Return the [x, y] coordinate for the center point of the cell that contains the specified text.  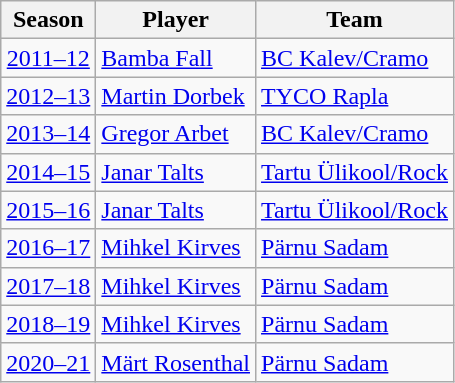
Gregor Arbet [176, 134]
2014–15 [48, 172]
Team [355, 20]
2011–12 [48, 58]
Bamba Fall [176, 58]
2016–17 [48, 248]
2012–13 [48, 96]
2015–16 [48, 210]
Season [48, 20]
2017–18 [48, 286]
Player [176, 20]
Martin Dorbek [176, 96]
2013–14 [48, 134]
TYCO Rapla [355, 96]
2018–19 [48, 324]
2020–21 [48, 362]
Märt Rosenthal [176, 362]
